Provide the (X, Y) coordinate of the cell's center where the given text is located.  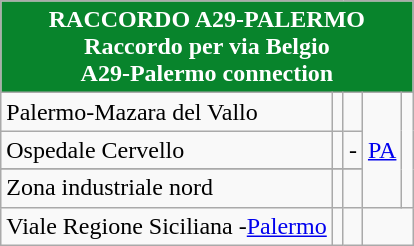
- (352, 150)
PA (382, 150)
Ospedale Cervello (167, 150)
Viale Regione Siciliana -Palermo (167, 226)
Zona industriale nord (167, 188)
Palermo-Mazara del Vallo (167, 112)
RACCORDO A29-PALERMORaccordo per via BelgioA29-Palermo connection (207, 47)
